Provide the (x, y) coordinate of the cell's center where the given text is located.  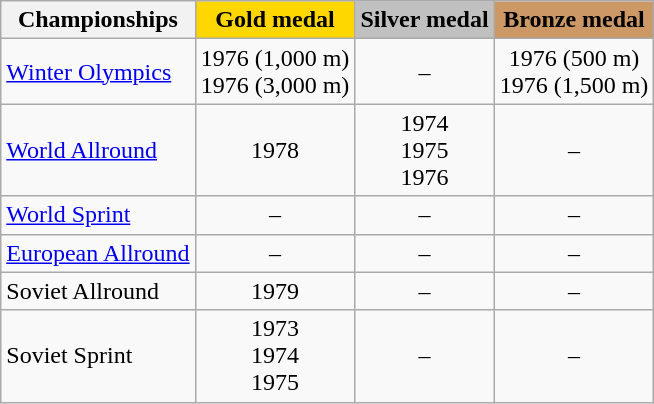
1976 (500 m) 1976 (1,500 m) (574, 72)
Bronze medal (574, 20)
1979 (275, 291)
1976 (1,000 m) 1976 (3,000 m) (275, 72)
Soviet Allround (98, 291)
World Sprint (98, 215)
1973 1974 1975 (275, 356)
Silver medal (424, 20)
World Allround (98, 150)
Soviet Sprint (98, 356)
Winter Olympics (98, 72)
Championships (98, 20)
1978 (275, 150)
European Allround (98, 253)
1974 1975 1976 (424, 150)
Gold medal (275, 20)
